Detect which cell encompasses the target text, then output its (x, y) center coordinate. 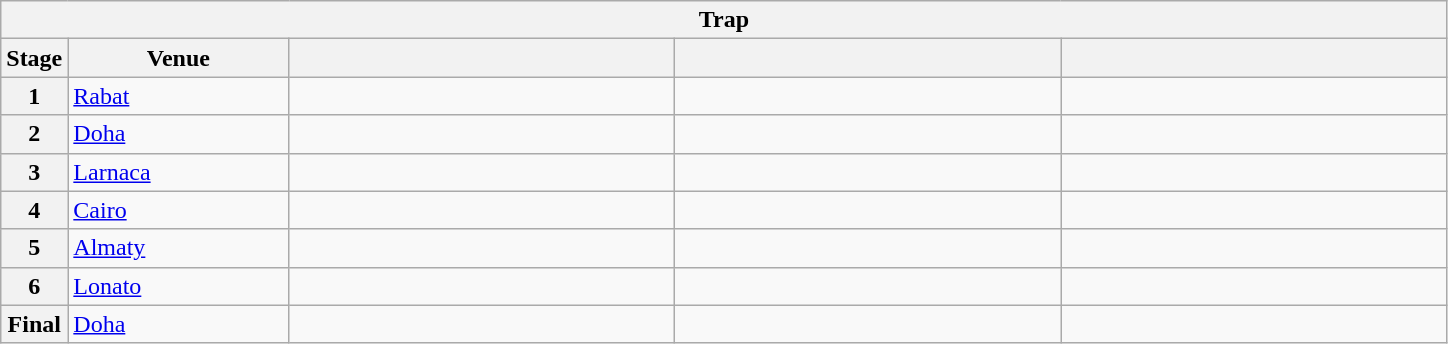
Stage (34, 58)
Trap (724, 20)
Cairo (178, 210)
Rabat (178, 96)
2 (34, 134)
6 (34, 286)
4 (34, 210)
Larnaca (178, 172)
Almaty (178, 248)
Venue (178, 58)
1 (34, 96)
Lonato (178, 286)
Final (34, 324)
5 (34, 248)
3 (34, 172)
